Detect which cell encompasses the target text, then output its (X, Y) center coordinate. 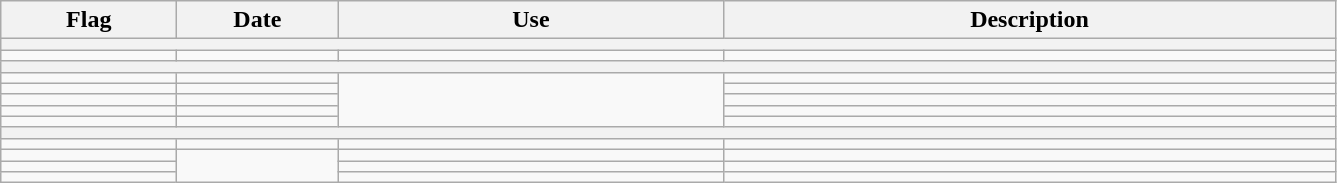
Use (531, 20)
Description (1030, 20)
Flag (89, 20)
Date (258, 20)
